Identify which cell holds the provided text, then report its [X, Y] central coordinate. 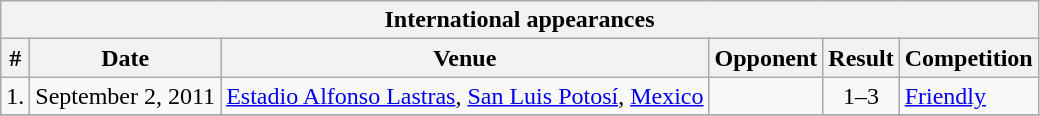
September 2, 2011 [126, 96]
Competition [968, 58]
1–3 [861, 96]
International appearances [520, 20]
Estadio Alfonso Lastras, San Luis Potosí, Mexico [465, 96]
1. [16, 96]
Friendly [968, 96]
Result [861, 58]
Venue [465, 58]
Date [126, 58]
Opponent [766, 58]
# [16, 58]
